Scan for the cell matching the given text and deliver its (x, y) coordinate at center. 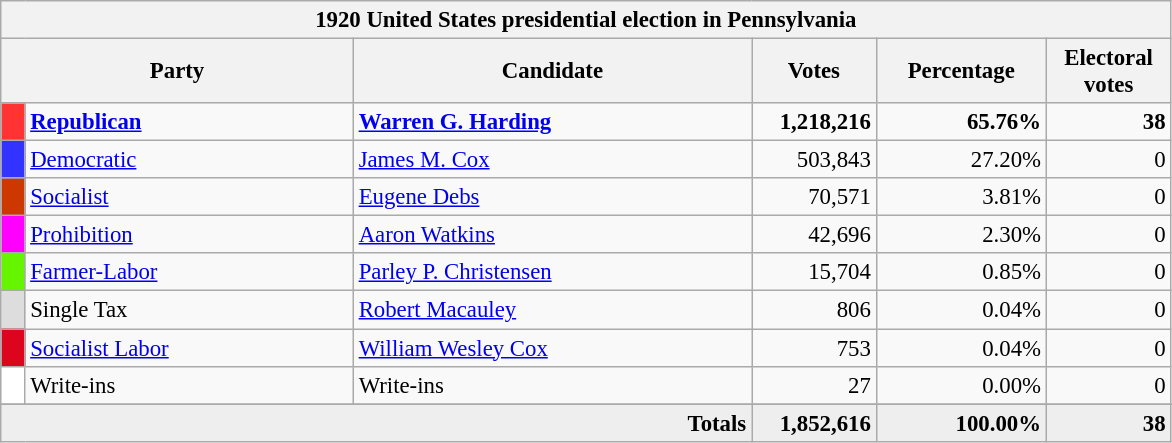
Eugene Debs (552, 197)
1920 United States presidential election in Pennsylvania (586, 20)
Party (178, 72)
100.00% (961, 423)
Farmer-Labor (189, 273)
27 (814, 385)
503,843 (814, 160)
65.76% (961, 122)
2.30% (961, 235)
Parley P. Christensen (552, 273)
70,571 (814, 197)
James M. Cox (552, 160)
Aaron Watkins (552, 235)
Percentage (961, 72)
3.81% (961, 197)
27.20% (961, 160)
15,704 (814, 273)
Prohibition (189, 235)
753 (814, 348)
Single Tax (189, 310)
42,696 (814, 235)
Totals (376, 423)
0.85% (961, 273)
Robert Macauley (552, 310)
Democratic (189, 160)
Candidate (552, 72)
806 (814, 310)
Votes (814, 72)
Socialist Labor (189, 348)
1,852,616 (814, 423)
Republican (189, 122)
1,218,216 (814, 122)
Electoral votes (1108, 72)
William Wesley Cox (552, 348)
Warren G. Harding (552, 122)
0.00% (961, 385)
Socialist (189, 197)
